Locate the cell with the specified text and output its (x, y) center coordinate. 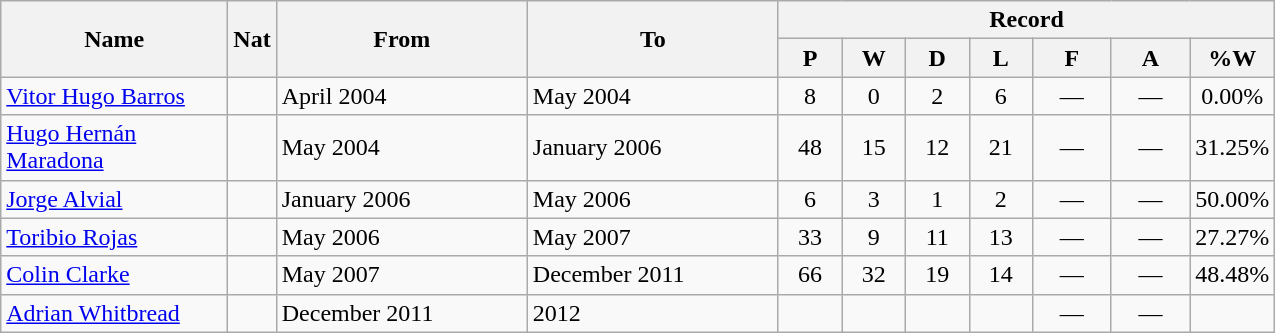
F (1072, 58)
48.48% (1232, 275)
48 (810, 148)
Jorge Alvial (114, 199)
0.00% (1232, 96)
Toribio Rojas (114, 237)
2012 (652, 313)
9 (874, 237)
L (1001, 58)
A (1150, 58)
3 (874, 199)
Record (1026, 20)
Adrian Whitbread (114, 313)
From (402, 39)
33 (810, 237)
Colin Clarke (114, 275)
14 (1001, 275)
P (810, 58)
Nat (252, 39)
W (874, 58)
11 (937, 237)
13 (1001, 237)
To (652, 39)
50.00% (1232, 199)
April 2004 (402, 96)
21 (1001, 148)
1 (937, 199)
D (937, 58)
19 (937, 275)
Name (114, 39)
15 (874, 148)
12 (937, 148)
31.25% (1232, 148)
Hugo Hernán Maradona (114, 148)
0 (874, 96)
Vitor Hugo Barros (114, 96)
66 (810, 275)
27.27% (1232, 237)
8 (810, 96)
%W (1232, 58)
32 (874, 275)
